Determine the (x, y) coordinate at the center of the cell enclosing the given text.  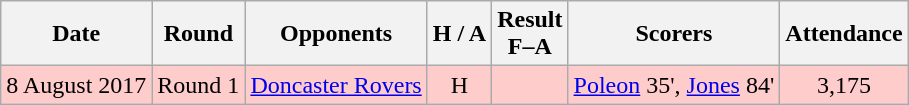
Round 1 (198, 85)
H / A (459, 34)
Round (198, 34)
H (459, 85)
Poleon 35', Jones 84' (674, 85)
Scorers (674, 34)
Date (76, 34)
Doncaster Rovers (336, 85)
ResultF–A (530, 34)
8 August 2017 (76, 85)
Attendance (844, 34)
Opponents (336, 34)
3,175 (844, 85)
